Return the (X, Y) coordinate for the center point of the cell that contains the specified text.  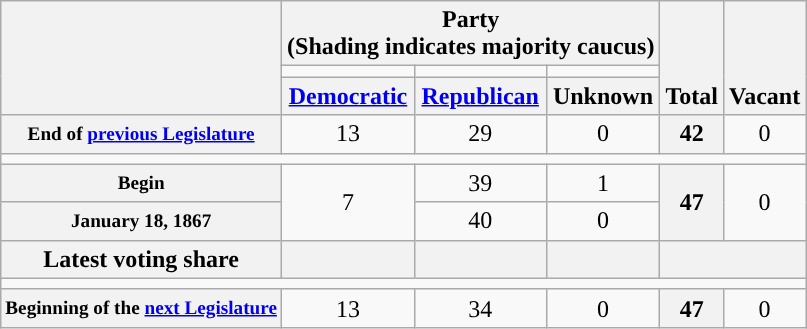
7 (348, 202)
Beginning of the next Legislature (142, 308)
1 (603, 183)
40 (480, 221)
End of previous Legislature (142, 134)
Democratic (348, 96)
34 (480, 308)
Total (692, 58)
Unknown (603, 96)
Latest voting share (142, 259)
Begin (142, 183)
29 (480, 134)
Party (Shading indicates majority caucus) (471, 34)
39 (480, 183)
42 (692, 134)
Vacant (764, 58)
January 18, 1867 (142, 221)
Republican (480, 96)
